Provide the [X, Y] coordinate of the cell's center where the given text is located.  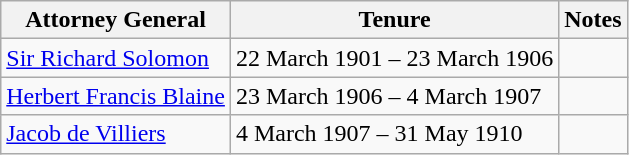
Jacob de Villiers [116, 134]
Notes [593, 20]
Tenure [394, 20]
23 March 1906 – 4 March 1907 [394, 96]
Attorney General [116, 20]
4 March 1907 – 31 May 1910 [394, 134]
22 March 1901 – 23 March 1906 [394, 58]
Sir Richard Solomon [116, 58]
Herbert Francis Blaine [116, 96]
